Identify which cell holds the provided text, then report its [x, y] central coordinate. 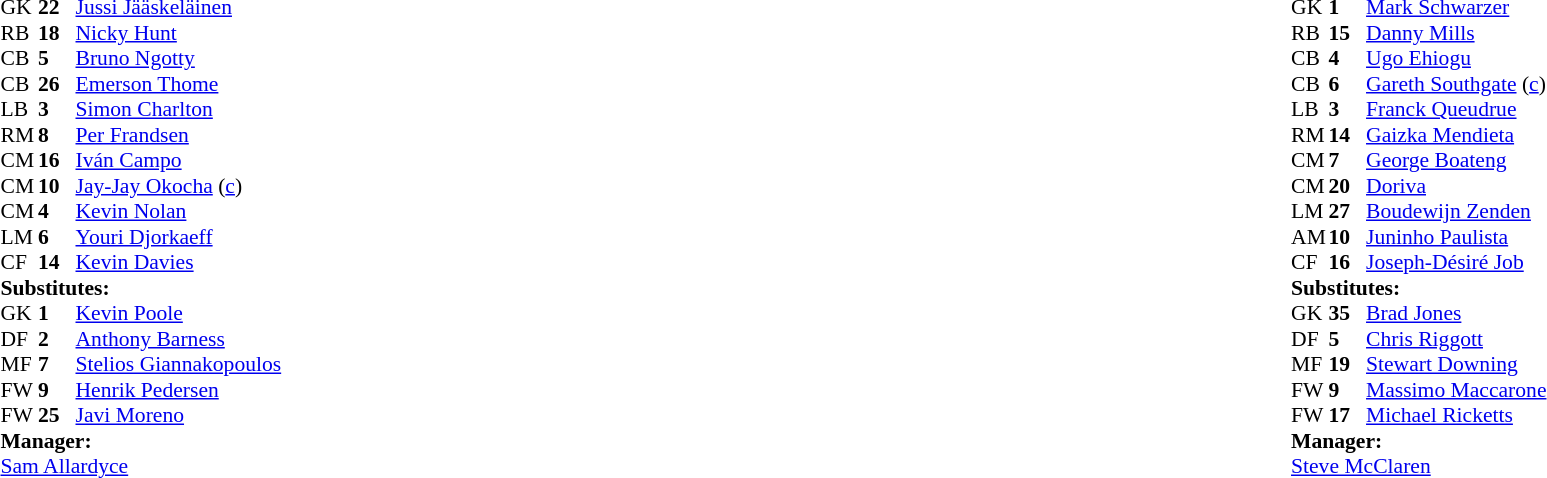
Gaizka Mendieta [1456, 135]
Kevin Poole [179, 313]
26 [57, 84]
Simon Charlton [179, 109]
20 [1348, 186]
Henrik Pedersen [179, 390]
Kevin Davies [179, 263]
Bruno Ngotty [179, 59]
Iván Campo [179, 161]
19 [1348, 365]
2 [57, 339]
Franck Queudrue [1456, 109]
Danny Mills [1456, 33]
Juninho Paulista [1456, 237]
Michael Ricketts [1456, 415]
Stewart Downing [1456, 365]
Per Frandsen [179, 135]
Brad Jones [1456, 313]
18 [57, 33]
1 [57, 313]
Gareth Southgate (c) [1456, 84]
Stelios Giannakopoulos [179, 365]
Boudewijn Zenden [1456, 211]
Doriva [1456, 186]
George Boateng [1456, 161]
Chris Riggott [1456, 339]
Nicky Hunt [179, 33]
Youri Djorkaeff [179, 237]
AM [1310, 237]
Javi Moreno [179, 415]
17 [1348, 415]
Emerson Thome [179, 84]
Ugo Ehiogu [1456, 59]
27 [1348, 211]
Anthony Barness [179, 339]
Jay-Jay Okocha (c) [179, 186]
35 [1348, 313]
Massimo Maccarone [1456, 390]
25 [57, 415]
Kevin Nolan [179, 211]
15 [1348, 33]
8 [57, 135]
Joseph-Désiré Job [1456, 263]
